Detect which cell encompasses the target text, then output its [x, y] center coordinate. 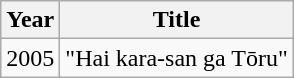
"Hai kara-san ga Tōru" [176, 58]
Title [176, 20]
Year [30, 20]
2005 [30, 58]
